Determine the (x, y) coordinate at the center of the cell enclosing the given text.  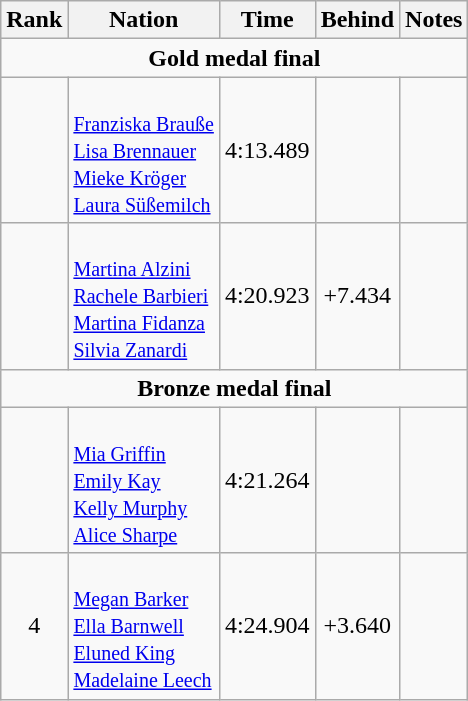
4:24.904 (267, 626)
Franziska BraußeLisa BrennauerMieke KrögerLaura Süßemilch (144, 150)
Time (267, 20)
Bronze medal final (234, 388)
Notes (434, 20)
Megan BarkerElla BarnwellEluned KingMadelaine Leech (144, 626)
Mia GriffinEmily KayKelly MurphyAlice Sharpe (144, 480)
4:21.264 (267, 480)
Nation (144, 20)
Martina AlziniRachele BarbieriMartina FidanzaSilvia Zanardi (144, 296)
4 (34, 626)
+7.434 (357, 296)
+3.640 (357, 626)
Rank (34, 20)
4:20.923 (267, 296)
Behind (357, 20)
4:13.489 (267, 150)
Gold medal final (234, 58)
